Locate the cell with the specified text and output its (x, y) center coordinate. 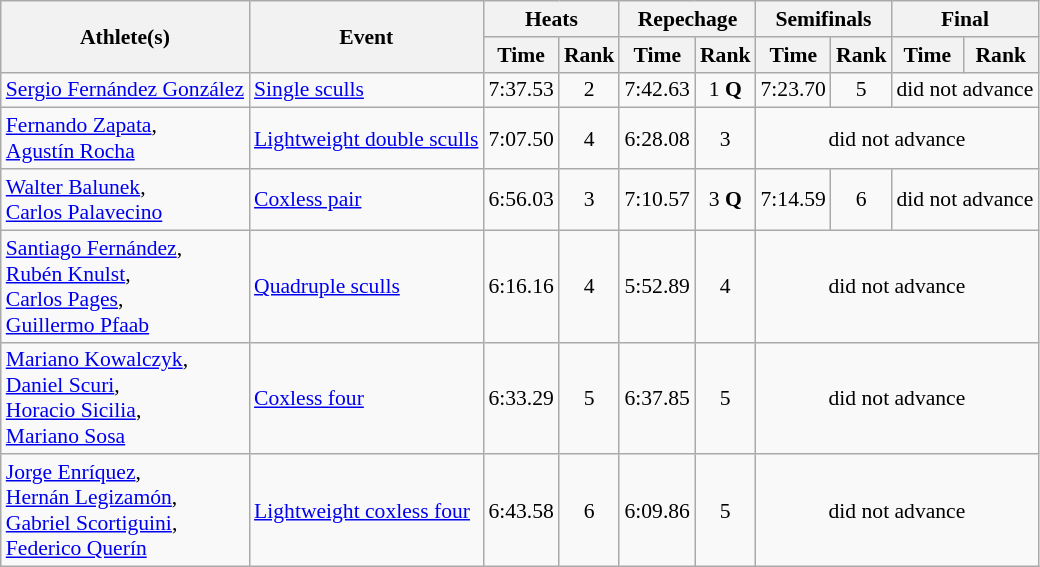
Fernando Zapata, Agustín Rocha (125, 138)
Coxless pair (366, 200)
Lightweight coxless four (366, 511)
Walter Balunek, Carlos Palavecino (125, 200)
Sergio Fernández González (125, 90)
2 (590, 90)
7:10.57 (656, 200)
6:16.16 (520, 286)
6:43.58 (520, 511)
7:23.70 (792, 90)
6:37.85 (656, 398)
Quadruple sculls (366, 286)
7:42.63 (656, 90)
Mariano Kowalczyk, Daniel Scuri, Horacio Sicilia, Mariano Sosa (125, 398)
Semifinals (823, 19)
7:37.53 (520, 90)
5:52.89 (656, 286)
6:09.86 (656, 511)
Jorge Enríquez, Hernán Legizamón, Gabriel Scortiguini, Federico Querín (125, 511)
Final (966, 19)
6:28.08 (656, 138)
7:07.50 (520, 138)
6:33.29 (520, 398)
Heats (551, 19)
7:14.59 (792, 200)
1 Q (726, 90)
Lightweight double sculls (366, 138)
Repechage (687, 19)
Santiago Fernández, Rubén Knulst, Carlos Pages, Guillermo Pfaab (125, 286)
6:56.03 (520, 200)
Single sculls (366, 90)
Coxless four (366, 398)
Athlete(s) (125, 36)
Event (366, 36)
3 Q (726, 200)
